Locate the cell with the specified text and output its [X, Y] center coordinate. 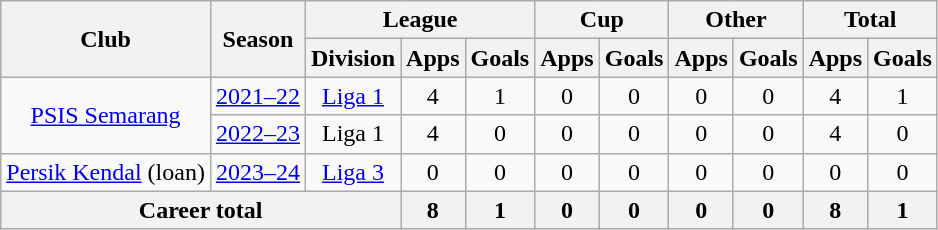
2022–23 [258, 134]
Division [352, 58]
Liga 3 [352, 172]
League [420, 20]
Club [106, 39]
Other [736, 20]
Persik Kendal (loan) [106, 172]
2023–24 [258, 172]
PSIS Semarang [106, 115]
Career total [201, 210]
Season [258, 39]
2021–22 [258, 96]
Cup [602, 20]
Total [870, 20]
